Return (x, y) of the center of cell containing provided text 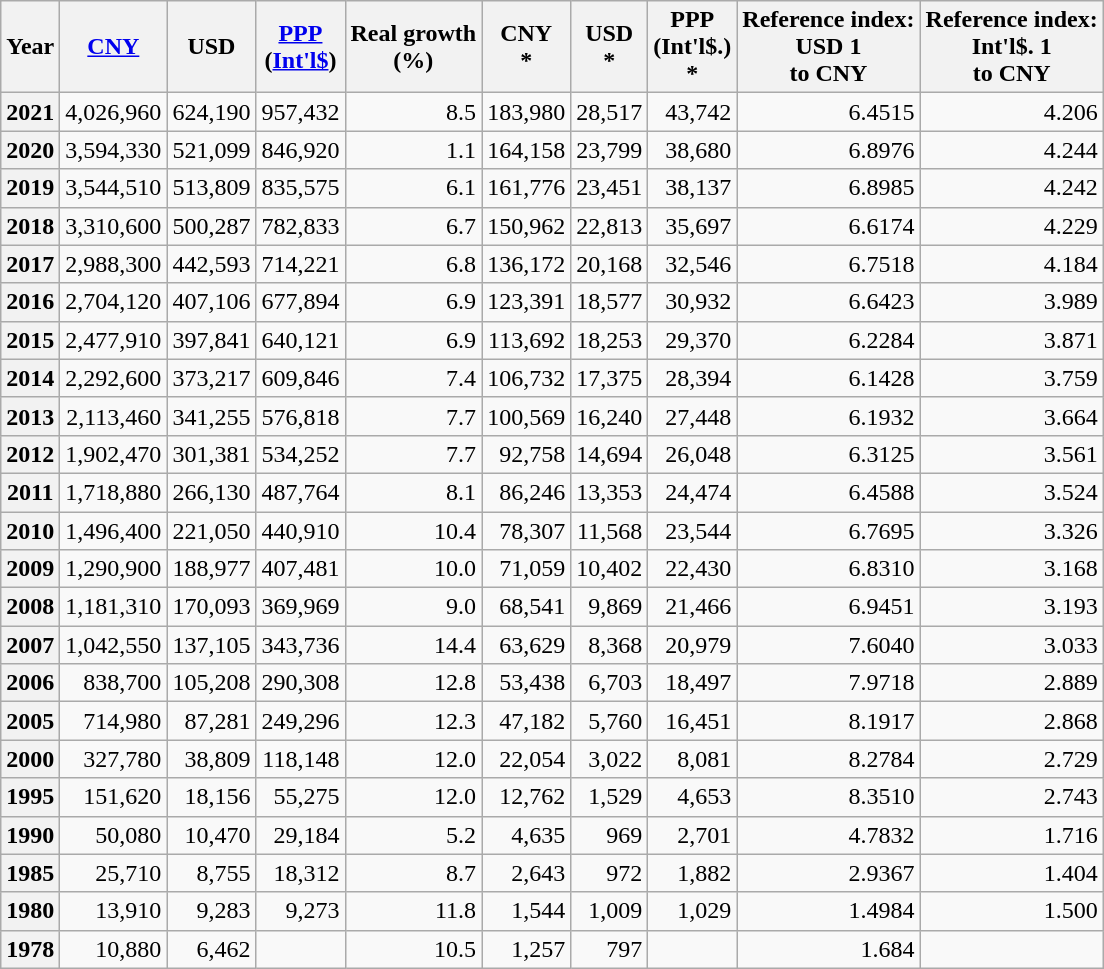
343,736 (300, 645)
118,148 (300, 759)
6.3125 (828, 454)
24,474 (692, 492)
6,703 (610, 683)
38,137 (692, 188)
188,977 (212, 569)
50,080 (114, 835)
3.871 (1012, 340)
4.206 (1012, 112)
835,575 (300, 188)
4,653 (692, 797)
609,846 (300, 378)
2.889 (1012, 683)
23,799 (610, 150)
55,275 (300, 797)
22,813 (610, 226)
301,381 (212, 454)
714,980 (114, 721)
10,402 (610, 569)
2020 (30, 150)
3.193 (1012, 607)
6,462 (212, 949)
2011 (30, 492)
500,287 (212, 226)
8.7 (414, 873)
407,106 (212, 302)
13,910 (114, 911)
43,742 (692, 112)
2010 (30, 531)
2005 (30, 721)
164,158 (526, 150)
2.743 (1012, 797)
68,541 (526, 607)
3.168 (1012, 569)
137,105 (212, 645)
10,880 (114, 949)
Real growth(%) (414, 47)
521,099 (212, 150)
22,430 (692, 569)
2,477,910 (114, 340)
USD* (610, 47)
183,980 (526, 112)
10.0 (414, 569)
10.4 (414, 531)
8,755 (212, 873)
28,394 (692, 378)
6.7695 (828, 531)
1,902,470 (114, 454)
38,809 (212, 759)
797 (610, 949)
8,368 (610, 645)
1978 (30, 949)
20,168 (610, 264)
1985 (30, 873)
1980 (30, 911)
161,776 (526, 188)
4,635 (526, 835)
170,093 (212, 607)
14.4 (414, 645)
2.868 (1012, 721)
53,438 (526, 683)
4.244 (1012, 150)
8.1 (414, 492)
513,809 (212, 188)
369,969 (300, 607)
10,470 (212, 835)
3.561 (1012, 454)
CNY (114, 47)
22,054 (526, 759)
7.9718 (828, 683)
11.8 (414, 911)
78,307 (526, 531)
2,988,300 (114, 264)
6.9451 (828, 607)
35,697 (692, 226)
6.7518 (828, 264)
Year (30, 47)
18,497 (692, 683)
2.729 (1012, 759)
2,704,120 (114, 302)
2,643 (526, 873)
18,156 (212, 797)
2012 (30, 454)
6.8976 (828, 150)
25,710 (114, 873)
969 (610, 835)
23,544 (692, 531)
3.326 (1012, 531)
290,308 (300, 683)
4.184 (1012, 264)
487,764 (300, 492)
29,370 (692, 340)
1,009 (610, 911)
3,022 (610, 759)
38,680 (692, 150)
8.2784 (828, 759)
4.7832 (828, 835)
534,252 (300, 454)
8,081 (692, 759)
63,629 (526, 645)
14,694 (610, 454)
Reference index:USD 1to CNY (828, 47)
27,448 (692, 416)
26,048 (692, 454)
2008 (30, 607)
6.6423 (828, 302)
6.8 (414, 264)
86,246 (526, 492)
640,121 (300, 340)
2,292,600 (114, 378)
2000 (30, 759)
2017 (30, 264)
5,760 (610, 721)
2006 (30, 683)
6.4588 (828, 492)
17,375 (610, 378)
6.2284 (828, 340)
442,593 (212, 264)
4,026,960 (114, 112)
6.1428 (828, 378)
9,273 (300, 911)
5.2 (414, 835)
29,184 (300, 835)
1,042,550 (114, 645)
1,290,900 (114, 569)
714,221 (300, 264)
12.8 (414, 683)
782,833 (300, 226)
Reference index:Int'l$. 1to CNY (1012, 47)
407,481 (300, 569)
2009 (30, 569)
677,894 (300, 302)
373,217 (212, 378)
1,496,400 (114, 531)
624,190 (212, 112)
2013 (30, 416)
397,841 (212, 340)
1.716 (1012, 835)
3,594,330 (114, 150)
2,701 (692, 835)
957,432 (300, 112)
1,529 (610, 797)
2015 (30, 340)
8.5 (414, 112)
18,253 (610, 340)
8.3510 (828, 797)
71,059 (526, 569)
9,283 (212, 911)
1.500 (1012, 911)
105,208 (212, 683)
150,962 (526, 226)
6.1932 (828, 416)
32,546 (692, 264)
2.9367 (828, 873)
100,569 (526, 416)
136,172 (526, 264)
12.3 (414, 721)
10.5 (414, 949)
576,818 (300, 416)
11,568 (610, 531)
113,692 (526, 340)
221,050 (212, 531)
2,113,460 (114, 416)
1,257 (526, 949)
23,451 (610, 188)
6.4515 (828, 112)
47,182 (526, 721)
20,979 (692, 645)
CNY* (526, 47)
2019 (30, 188)
1990 (30, 835)
2016 (30, 302)
6.6174 (828, 226)
6.8310 (828, 569)
6.7 (414, 226)
18,312 (300, 873)
6.1 (414, 188)
PPP(Int'l$) (300, 47)
846,920 (300, 150)
12,762 (526, 797)
266,130 (212, 492)
USD (212, 47)
3.989 (1012, 302)
972 (610, 873)
341,255 (212, 416)
9.0 (414, 607)
30,932 (692, 302)
1,544 (526, 911)
1.404 (1012, 873)
8.1917 (828, 721)
838,700 (114, 683)
28,517 (610, 112)
7.4 (414, 378)
106,732 (526, 378)
21,466 (692, 607)
2007 (30, 645)
1.4984 (828, 911)
440,910 (300, 531)
4.229 (1012, 226)
16,240 (610, 416)
3,544,510 (114, 188)
2018 (30, 226)
4.242 (1012, 188)
327,780 (114, 759)
PPP(Int'l$.)* (692, 47)
6.8985 (828, 188)
2014 (30, 378)
92,758 (526, 454)
1.1 (414, 150)
3,310,600 (114, 226)
18,577 (610, 302)
87,281 (212, 721)
1.684 (828, 949)
1,718,880 (114, 492)
1,181,310 (114, 607)
13,353 (610, 492)
3.033 (1012, 645)
1,029 (692, 911)
123,391 (526, 302)
249,296 (300, 721)
9,869 (610, 607)
151,620 (114, 797)
3.759 (1012, 378)
2021 (30, 112)
3.664 (1012, 416)
3.524 (1012, 492)
16,451 (692, 721)
1995 (30, 797)
1,882 (692, 873)
7.6040 (828, 645)
